From the cell containing the given text, extract its center point as (X, Y) coordinate. 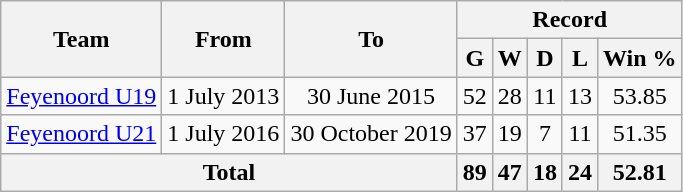
W (510, 58)
Team (82, 39)
Win % (640, 58)
30 June 2015 (371, 96)
Record (570, 20)
47 (510, 172)
1 July 2013 (224, 96)
53.85 (640, 96)
D (544, 58)
18 (544, 172)
Total (229, 172)
Feyenoord U21 (82, 134)
To (371, 39)
19 (510, 134)
7 (544, 134)
1 July 2016 (224, 134)
30 October 2019 (371, 134)
G (474, 58)
L (580, 58)
28 (510, 96)
24 (580, 172)
13 (580, 96)
52 (474, 96)
Feyenoord U19 (82, 96)
From (224, 39)
89 (474, 172)
37 (474, 134)
51.35 (640, 134)
52.81 (640, 172)
